Identify which cell holds the provided text, then report its (X, Y) central coordinate. 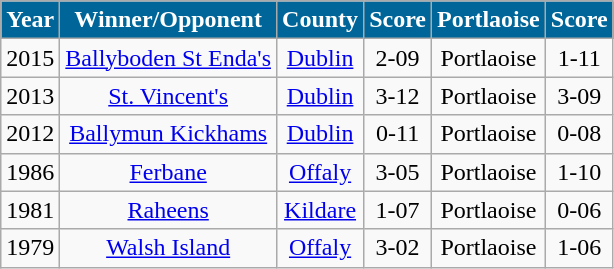
Ballymun Kickhams (168, 134)
Raheens (168, 210)
2-09 (398, 58)
Kildare (320, 210)
County (320, 20)
1-11 (579, 58)
Year (30, 20)
3-05 (398, 172)
1-10 (579, 172)
3-12 (398, 96)
1-07 (398, 210)
0-11 (398, 134)
Walsh Island (168, 248)
0-08 (579, 134)
2015 (30, 58)
3-02 (398, 248)
3-09 (579, 96)
2013 (30, 96)
0-06 (579, 210)
1986 (30, 172)
Ballyboden St Enda's (168, 58)
1981 (30, 210)
1979 (30, 248)
St. Vincent's (168, 96)
Winner/Opponent (168, 20)
1-06 (579, 248)
2012 (30, 134)
Ferbane (168, 172)
